Detect which cell encompasses the target text, then output its (x, y) center coordinate. 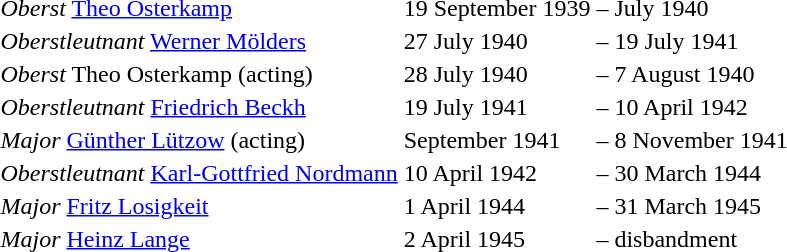
28 July 1940 (497, 74)
1 April 1944 (497, 206)
27 July 1940 (497, 41)
September 1941 (497, 140)
10 April 1942 (497, 173)
19 July 1941 (497, 107)
